From the cell containing the given text, extract its center point as (x, y) coordinate. 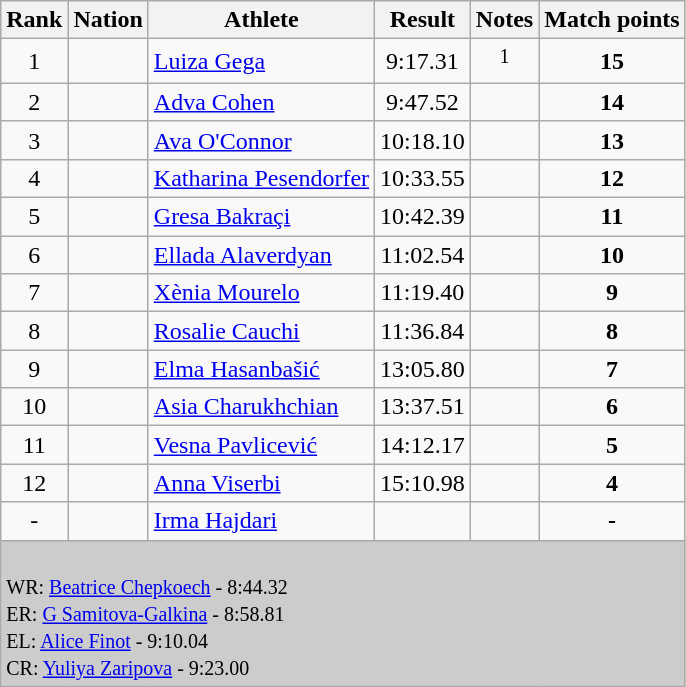
Xènia Mourelo (261, 293)
Rank (34, 20)
10:42.39 (423, 217)
Nation (108, 20)
Rosalie Cauchi (261, 331)
3 (34, 140)
WR: Beatrice Chepkoech - 8:44.32ER: G Samitova-Galkina - 8:58.81 EL: Alice Finot - 9:10.04CR: Yuliya Zaripova - 9:23.00 (343, 613)
Gresa Bakraçi (261, 217)
15:10.98 (423, 483)
14 (612, 102)
Luiza Gega (261, 62)
Irma Hajdari (261, 521)
13:37.51 (423, 407)
10:18.10 (423, 140)
13 (612, 140)
Adva Cohen (261, 102)
Vesna Pavlicević (261, 445)
Katharina Pesendorfer (261, 178)
14:12.17 (423, 445)
10:33.55 (423, 178)
2 (34, 102)
Notes (504, 20)
Result (423, 20)
Athlete (261, 20)
Anna Viserbi (261, 483)
11:19.40 (423, 293)
Match points (612, 20)
9:17.31 (423, 62)
13:05.80 (423, 369)
9:47.52 (423, 102)
11:02.54 (423, 255)
15 (612, 62)
Asia Charukhchian (261, 407)
11:36.84 (423, 331)
Ava O'Connor (261, 140)
Elma Hasanbašić (261, 369)
Ellada Alaverdyan (261, 255)
